Scan for the cell matching the given text and deliver its [x, y] coordinate at center. 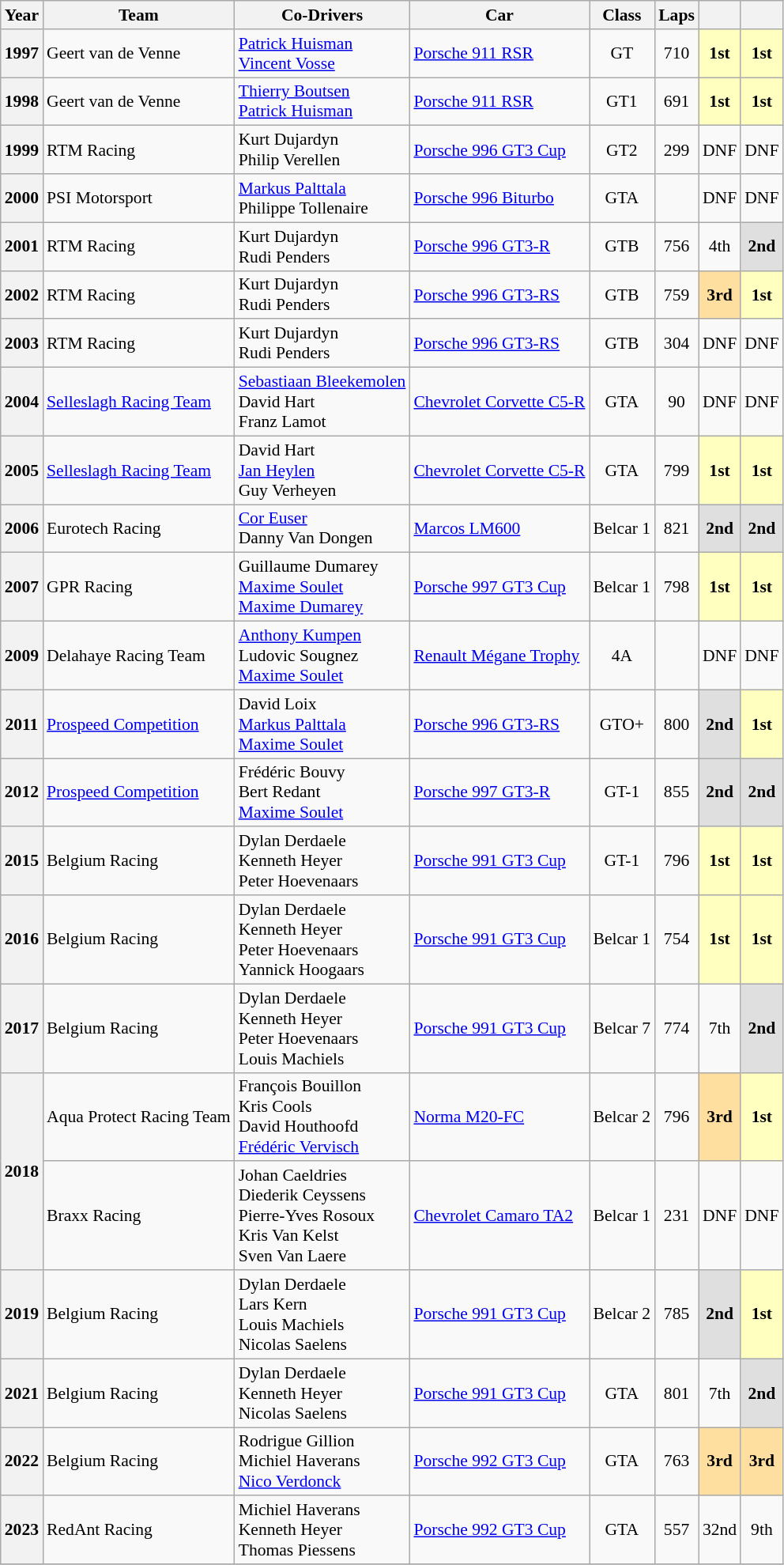
2001 [22, 247]
2023 [22, 1531]
304 [677, 343]
David Hart Jan Heylen Guy Verheyen [322, 470]
2019 [22, 1314]
2022 [22, 1461]
Thierry Boutsen Patrick Huisman [322, 101]
GPR Racing [139, 587]
Aqua Protect Racing Team [139, 1117]
Porsche 996 GT3 Cup [499, 150]
Porsche 997 GT3 Cup [499, 587]
2003 [22, 343]
Car [499, 15]
David Loix Markus Palttala Maxime Soulet [322, 724]
2018 [22, 1171]
PSI Motorsport [139, 198]
GT [623, 54]
Belcar 7 [623, 1028]
Year [22, 15]
GTO+ [623, 724]
Chevrolet Camaro TA2 [499, 1216]
2011 [22, 724]
Dylan Derdaele Lars Kern Louis Machiels Nicolas Saelens [322, 1314]
Anthony Kumpen Ludovic Sougnez Maxime Soulet [322, 656]
9th [762, 1531]
2006 [22, 528]
2005 [22, 470]
800 [677, 724]
2021 [22, 1393]
1999 [22, 150]
Porsche 997 GT3-R [499, 792]
Class [623, 15]
Laps [677, 15]
2015 [22, 862]
GT2 [623, 150]
Team [139, 15]
Frédéric Bouvy Bert Redant Maxime Soulet [322, 792]
Co-Drivers [322, 15]
Johan Caeldries Diederik Ceyssens Pierre-Yves Rosoux Kris Van Kelst Sven Van Laere [322, 1216]
François Bouillon Kris Cools David Houthoofd Frédéric Vervisch [322, 1117]
2007 [22, 587]
855 [677, 792]
710 [677, 54]
299 [677, 150]
4th [719, 247]
Rodrigue Gillion Michiel Haverans Nico Verdonck [322, 1461]
2012 [22, 792]
GT1 [623, 101]
2002 [22, 294]
Guillaume Dumarey Maxime Soulet Maxime Dumarey [322, 587]
754 [677, 939]
Sebastiaan Bleekemolen David Hart Franz Lamot [322, 402]
557 [677, 1531]
1998 [22, 101]
691 [677, 101]
785 [677, 1314]
2009 [22, 656]
763 [677, 1461]
801 [677, 1393]
Dylan Derdaele Kenneth Heyer Peter Hoevenaars [322, 862]
Renault Mégane Trophy [499, 656]
799 [677, 470]
Michiel Haverans Kenneth Heyer Thomas Piessens [322, 1531]
759 [677, 294]
Dylan Derdaele Kenneth Heyer Peter Hoevenaars Yannick Hoogaars [322, 939]
Norma M20-FC [499, 1117]
RedAnt Racing [139, 1531]
Patrick Huisman Vincent Vosse [322, 54]
Dylan Derdaele Kenneth Heyer Nicolas Saelens [322, 1393]
2016 [22, 939]
Porsche 996 GT3-R [499, 247]
821 [677, 528]
Eurotech Racing [139, 528]
90 [677, 402]
Markus Palttala Philippe Tollenaire [322, 198]
4A [623, 656]
798 [677, 587]
756 [677, 247]
2000 [22, 198]
Kurt Dujardyn Philip Verellen [322, 150]
231 [677, 1216]
2017 [22, 1028]
Delahaye Racing Team [139, 656]
Marcos LM600 [499, 528]
1997 [22, 54]
Cor Euser Danny Van Dongen [322, 528]
Dylan Derdaele Kenneth Heyer Peter Hoevenaars Louis Machiels [322, 1028]
Porsche 996 Biturbo [499, 198]
32nd [719, 1531]
Braxx Racing [139, 1216]
774 [677, 1028]
2004 [22, 402]
